Return (X, Y) of the center of cell containing provided text 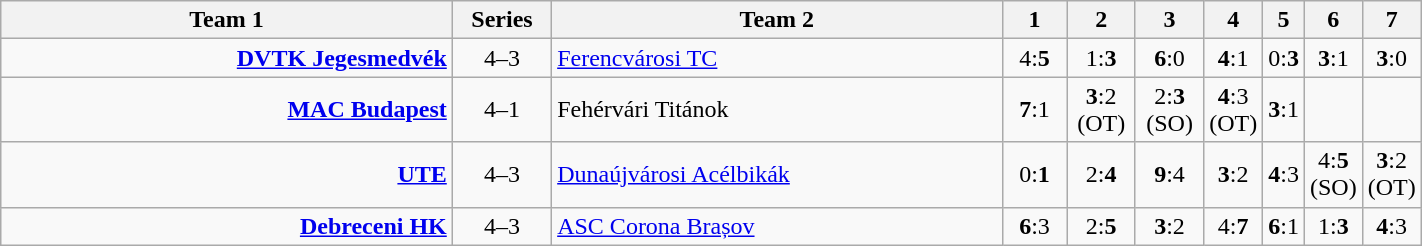
7:1 (1034, 110)
4:1 (1234, 58)
1 (1034, 20)
2:3 (SO) (1169, 110)
6:1 (1284, 226)
4:5 (1034, 58)
2:5 (1101, 226)
9:4 (1169, 174)
4:7 (1234, 226)
2:4 (1101, 174)
MAC Budapest (227, 110)
0:3 (1284, 58)
6:0 (1169, 58)
6:3 (1034, 226)
Fehérvári Titánok (777, 110)
4 (1234, 20)
3:0 (1392, 58)
Team 1 (227, 20)
2 (1101, 20)
UTE (227, 174)
7 (1392, 20)
Team 2 (777, 20)
DVTK Jegesmedvék (227, 58)
Dunaújvárosi Acélbikák (777, 174)
5 (1284, 20)
4:3 (OT) (1234, 110)
Ferencvárosi TC (777, 58)
6 (1333, 20)
Series (502, 20)
3 (1169, 20)
0:1 (1034, 174)
ASC Corona Brașov (777, 226)
4:5 (SO) (1333, 174)
Debreceni HK (227, 226)
4–1 (502, 110)
